Locate the cell with the specified text and output its [X, Y] center coordinate. 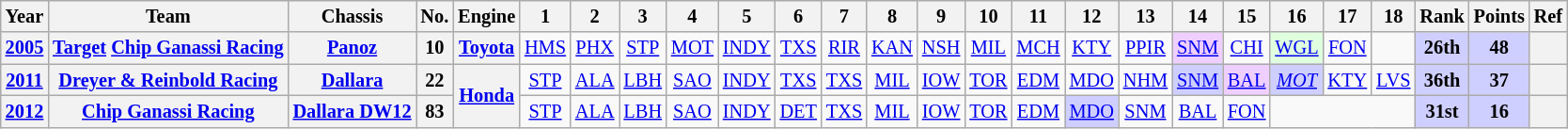
NSH [941, 48]
17 [1347, 16]
Chassis [353, 16]
2005 [24, 48]
MCH [1038, 48]
CHI [1247, 48]
WGL [1296, 48]
8 [892, 16]
PPIR [1145, 48]
3 [642, 16]
6 [799, 16]
HMS [545, 48]
PHX [595, 48]
1 [545, 16]
12 [1092, 16]
Rank [1442, 16]
11 [1038, 16]
Target Chip Ganassi Racing [167, 48]
14 [1198, 16]
DET [799, 111]
22 [435, 80]
Year [24, 16]
37 [1499, 80]
No. [435, 16]
2012 [24, 111]
7 [844, 16]
Team [167, 16]
Dreyer & Reinbold Racing [167, 80]
5 [746, 16]
31st [1442, 111]
26th [1442, 48]
RIR [844, 48]
4 [692, 16]
Points [1499, 16]
Chip Ganassi Racing [167, 111]
Toyota [487, 48]
Panoz [353, 48]
Ref [1548, 16]
13 [1145, 16]
48 [1499, 48]
9 [941, 16]
Engine [487, 16]
NHM [1145, 80]
15 [1247, 16]
Dallara [353, 80]
KAN [892, 48]
Honda [487, 96]
2 [595, 16]
83 [435, 111]
LVS [1393, 80]
Dallara DW12 [353, 111]
2011 [24, 80]
36th [1442, 80]
18 [1393, 16]
